Search for the cell housing the specified text and yield its [x, y] center coordinate. 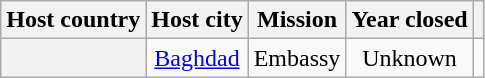
Year closed [410, 20]
Mission [297, 20]
Host city [197, 20]
Host country [74, 20]
Unknown [410, 58]
Embassy [297, 58]
Baghdad [197, 58]
